Provide the (x, y) coordinate of the cell's center where the given text is located.  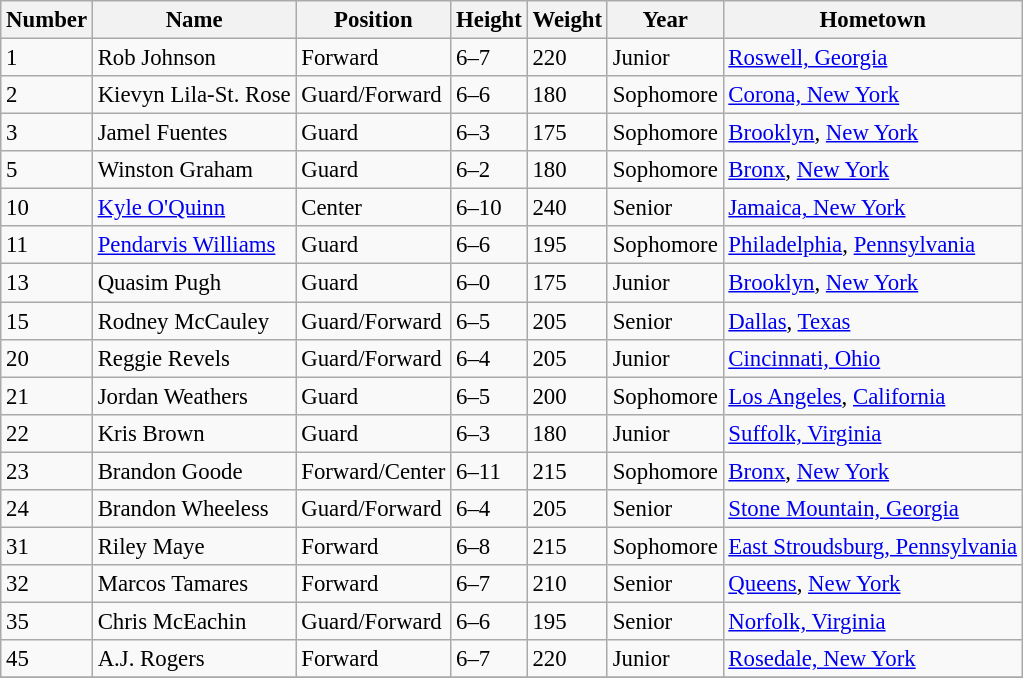
Position (374, 20)
Number (47, 20)
Philadelphia, Pennsylvania (872, 245)
Jamaica, New York (872, 208)
22 (47, 433)
35 (47, 621)
Kris Brown (194, 433)
Suffolk, Virginia (872, 433)
Stone Mountain, Georgia (872, 509)
Kievyn Lila-St. Rose (194, 95)
Reggie Revels (194, 358)
Brandon Goode (194, 471)
Norfolk, Virginia (872, 621)
210 (567, 584)
Marcos Tamares (194, 584)
Rodney McCauley (194, 321)
Chris McEachin (194, 621)
6–0 (489, 283)
15 (47, 321)
45 (47, 659)
Rob Johnson (194, 58)
Queens, New York (872, 584)
6–2 (489, 170)
Name (194, 20)
21 (47, 396)
Brandon Wheeless (194, 509)
5 (47, 170)
Riley Maye (194, 546)
Weight (567, 20)
24 (47, 509)
Hometown (872, 20)
13 (47, 283)
Dallas, Texas (872, 321)
Jamel Fuentes (194, 133)
Los Angeles, California (872, 396)
Rosedale, New York (872, 659)
Roswell, Georgia (872, 58)
20 (47, 358)
Pendarvis Williams (194, 245)
32 (47, 584)
Center (374, 208)
6–10 (489, 208)
Corona, New York (872, 95)
East Stroudsburg, Pennsylvania (872, 546)
31 (47, 546)
3 (47, 133)
Cincinnati, Ohio (872, 358)
10 (47, 208)
Jordan Weathers (194, 396)
Winston Graham (194, 170)
240 (567, 208)
200 (567, 396)
Quasim Pugh (194, 283)
11 (47, 245)
2 (47, 95)
23 (47, 471)
A.J. Rogers (194, 659)
6–8 (489, 546)
6–11 (489, 471)
Height (489, 20)
Forward/Center (374, 471)
Year (665, 20)
1 (47, 58)
Kyle O'Quinn (194, 208)
